Provide the (X, Y) coordinate of the cell's center where the given text is located.  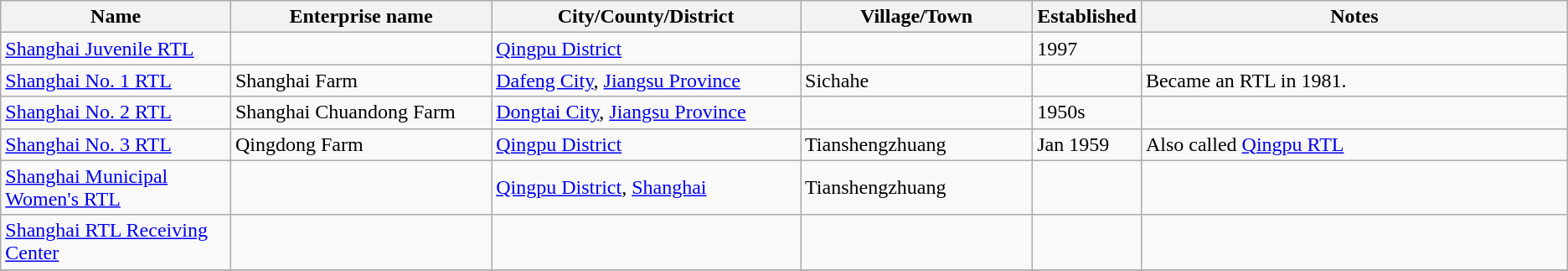
Enterprise name (360, 17)
Shanghai RTL Receiving Center (116, 242)
Shanghai Farm (360, 81)
City/County/District (647, 17)
Village/Town (916, 17)
1997 (1087, 49)
Qingpu District, Shanghai (647, 188)
Shanghai Municipal Women's RTL (116, 188)
Became an RTL in 1981. (1354, 81)
Established (1087, 17)
Name (116, 17)
Notes (1354, 17)
Dongtai City, Jiangsu Province (647, 112)
Shanghai Juvenile RTL (116, 49)
Also called Qingpu RTL (1354, 144)
Shanghai No. 2 RTL (116, 112)
Qingdong Farm (360, 144)
Shanghai Chuandong Farm (360, 112)
Jan 1959 (1087, 144)
Shanghai No. 3 RTL (116, 144)
Shanghai No. 1 RTL (116, 81)
Sichahe (916, 81)
1950s (1087, 112)
Dafeng City, Jiangsu Province (647, 81)
